Extract the (X, Y) coordinate from the center of the cell holding the provided text.  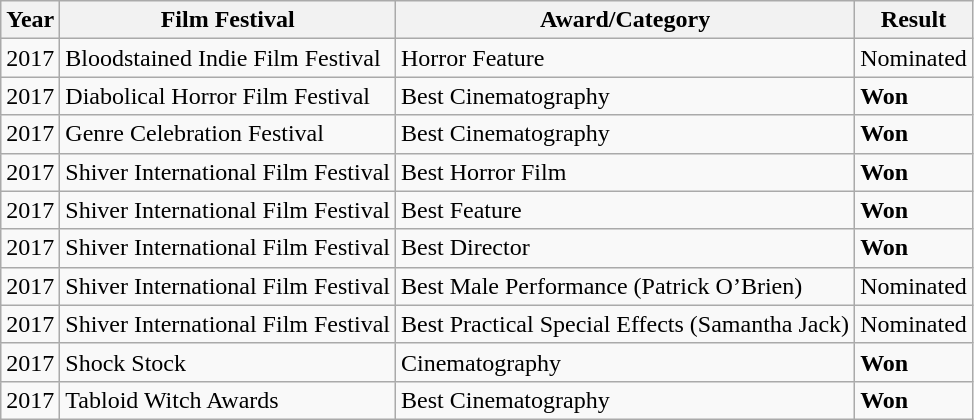
Best Feature (626, 210)
Best Practical Special Effects (Samantha Jack) (626, 324)
Best Male Performance (Patrick O’Brien) (626, 286)
Best Director (626, 248)
Year (30, 20)
Film Festival (228, 20)
Bloodstained Indie Film Festival (228, 58)
Genre Celebration Festival (228, 134)
Shock Stock (228, 362)
Horror Feature (626, 58)
Best Horror Film (626, 172)
Diabolical Horror Film Festival (228, 96)
Cinematography (626, 362)
Tabloid Witch Awards (228, 400)
Result (914, 20)
Award/Category (626, 20)
